Detect which cell encompasses the target text, then output its [x, y] center coordinate. 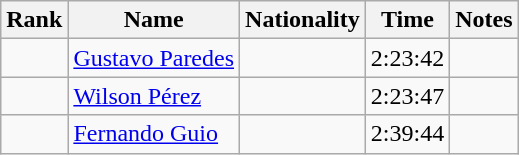
Gustavo Paredes [154, 58]
Wilson Pérez [154, 96]
Notes [484, 20]
2:39:44 [407, 134]
Fernando Guio [154, 134]
Nationality [303, 20]
Name [154, 20]
Rank [34, 20]
Time [407, 20]
2:23:42 [407, 58]
2:23:47 [407, 96]
